Scan for the cell matching the given text and deliver its [x, y] coordinate at center. 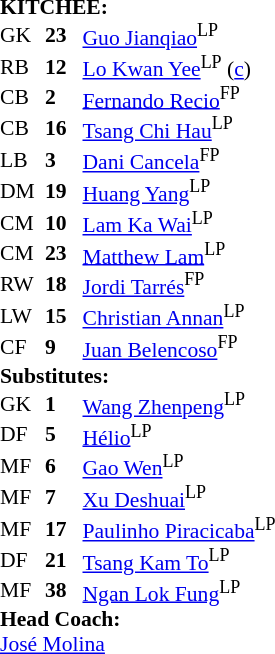
Dani CancelaFP [178, 160]
15 [64, 316]
17 [64, 528]
38 [64, 590]
Tsang Chi HauLP [178, 128]
LB [22, 160]
Christian AnnanLP [178, 316]
Matthew LamLP [178, 254]
HélioLP [178, 434]
18 [64, 284]
Gao WenLP [178, 466]
Jordi TarrésFP [178, 284]
RW [22, 284]
5 [64, 434]
LW [22, 316]
DM [22, 190]
Wang ZhenpengLP [178, 404]
Paulinho PiracicabaLP [178, 528]
3 [64, 160]
Lam Ka WaiLP [178, 222]
Tsang Kam ToLP [178, 560]
10 [64, 222]
CF [22, 346]
Guo JianqiaoLP [178, 36]
19 [64, 190]
21 [64, 560]
7 [64, 498]
9 [64, 346]
RB [22, 66]
Fernando RecioFP [178, 98]
12 [64, 66]
Ngan Lok FungLP [178, 590]
16 [64, 128]
2 [64, 98]
Xu DeshuaiLP [178, 498]
6 [64, 466]
Lo Kwan YeeLP (c) [178, 66]
Huang YangLP [178, 190]
1 [64, 404]
Juan BelencosoFP [178, 346]
